Locate the cell with the specified text and output its (X, Y) center coordinate. 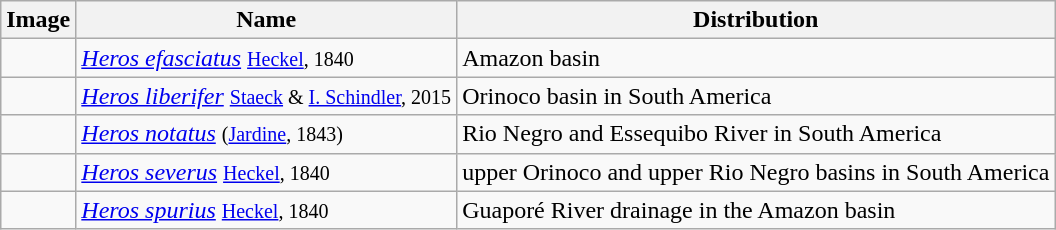
Name (266, 20)
Heros efasciatus Heckel, 1840 (266, 58)
upper Orinoco and upper Rio Negro basins in South America (756, 172)
Heros liberifer Staeck & I. Schindler, 2015 (266, 96)
Amazon basin (756, 58)
Rio Negro and Essequibo River in South America (756, 134)
Image (38, 20)
Heros spurius Heckel, 1840 (266, 210)
Heros notatus (Jardine, 1843) (266, 134)
Guaporé River drainage in the Amazon basin (756, 210)
Orinoco basin in South America (756, 96)
Distribution (756, 20)
Heros severus Heckel, 1840 (266, 172)
